Determine the (X, Y) coordinate at the center of the cell enclosing the given text.  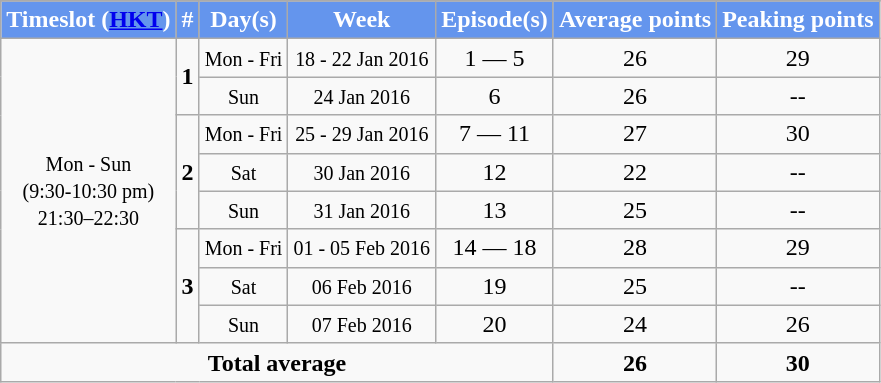
3 (188, 286)
13 (495, 210)
14 — 18 (495, 248)
20 (495, 324)
Peaking points (798, 20)
# (188, 20)
19 (495, 286)
24 (634, 324)
Week (362, 20)
28 (634, 248)
Mon - Sun(9:30-10:30 pm)21:30–22:30 (88, 191)
Episode(s) (495, 20)
18 - 22 Jan 2016 (362, 58)
Total average (278, 362)
2 (188, 172)
Timeslot (HKT) (88, 20)
06 Feb 2016 (362, 286)
Average points (634, 20)
24 Jan 2016 (362, 96)
7 — 11 (495, 134)
22 (634, 172)
31 Jan 2016 (362, 210)
01 - 05 Feb 2016 (362, 248)
25 - 29 Jan 2016 (362, 134)
Day(s) (244, 20)
12 (495, 172)
1 (188, 77)
30 Jan 2016 (362, 172)
1 — 5 (495, 58)
6 (495, 96)
27 (634, 134)
07 Feb 2016 (362, 324)
